Output the [x, y] coordinate of the center of the cell containing the given text.  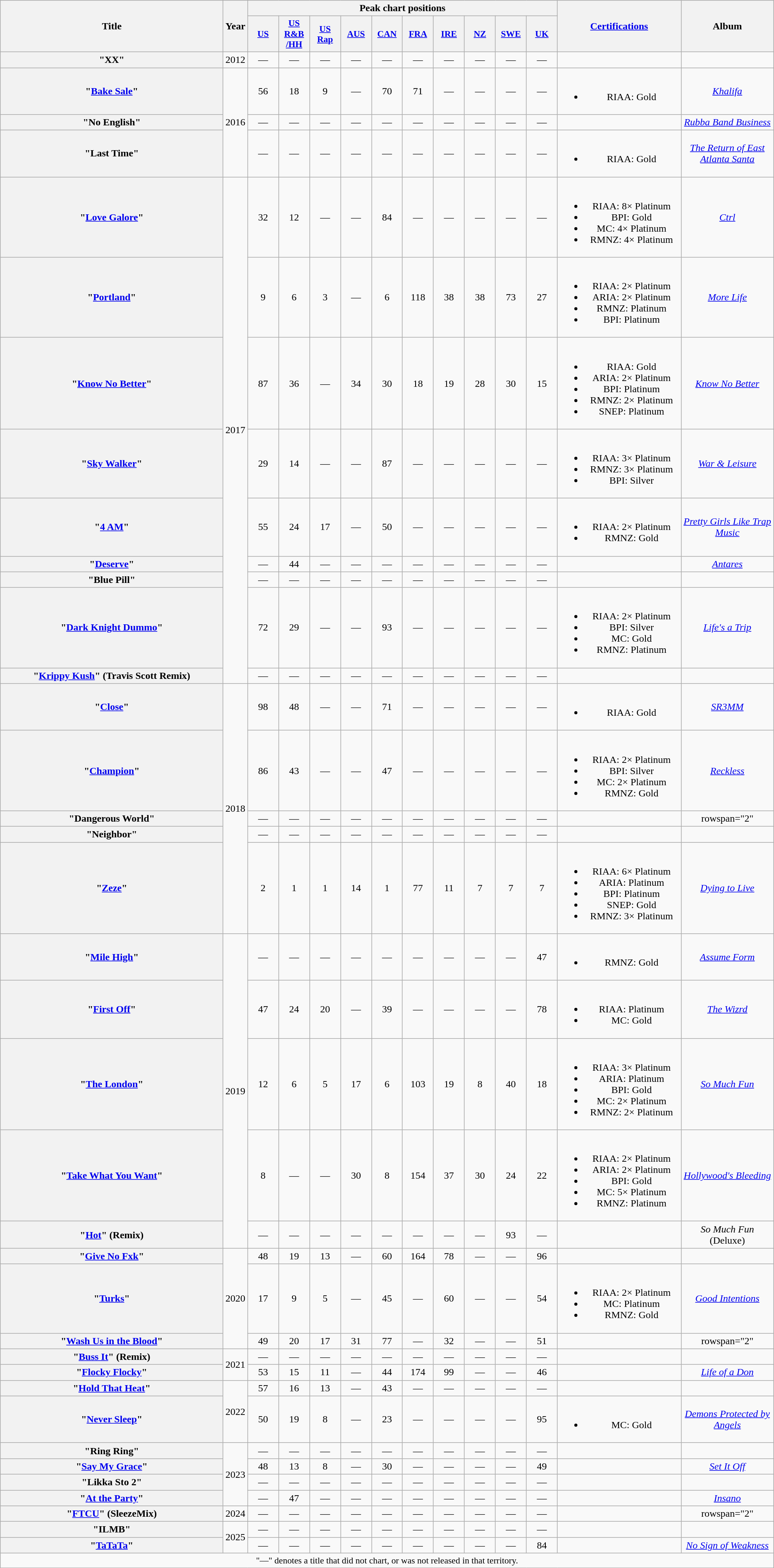
RIAA: 3× PlatinumRMNZ: 3× PlatinumBPI: Silver [619, 463]
RIAA: 2× PlatinumARIA: 2× PlatinumRMNZ: PlatinumBPI: Platinum [619, 297]
RIAA: 2× PlatinumARIA: 2× PlatinumBPI: GoldMC: 5× PlatinumRMNZ: Platinum [619, 1176]
Title [112, 26]
"The London" [112, 1084]
23 [387, 1419]
96 [542, 1256]
"Deserve" [112, 564]
22 [542, 1176]
"Buss It" (Remix) [112, 1357]
Reckless [727, 770]
"Sky Walker" [112, 463]
2019 [236, 1091]
"Krippy Kush" (Travis Scott Remix) [112, 676]
"4 AM" [112, 527]
2018 [236, 808]
The Return of East Atlanta Santa [727, 154]
"Zeze" [112, 888]
"Wash Us in the Blood" [112, 1341]
"TaTaTa" [112, 1545]
36 [294, 383]
RIAA: 2× PlatinumBPI: SilverMC: 2× PlatinumRMNZ: Gold [619, 770]
"Take What You Want" [112, 1176]
73 [511, 297]
2021 [236, 1364]
"Neighbor" [112, 834]
Ctrl [727, 217]
Khalifa [727, 91]
Good Intentions [727, 1298]
"Know No Better" [112, 383]
So Much Fun [727, 1084]
SWE [511, 34]
RMNZ: Gold [619, 957]
Pretty Girls Like Trap Music [727, 527]
34 [356, 383]
"Champion" [112, 770]
Insano [727, 1498]
Peak chart positions [403, 8]
27 [542, 297]
"First Off" [112, 1009]
164 [418, 1256]
"Dark Knight Dummo" [112, 628]
45 [387, 1298]
"ILMB" [112, 1530]
118 [418, 297]
"Say My Grace" [112, 1466]
"No English" [112, 122]
Antares [727, 564]
US [263, 34]
"XX" [112, 60]
Life of a Don [727, 1372]
Year [236, 26]
"Hot" (Remix) [112, 1235]
"FTCU" (SleezeMix) [112, 1514]
Certifications [619, 26]
"Bake Sale" [112, 91]
55 [263, 527]
"Close" [112, 707]
AUS [356, 34]
SR3MM [727, 707]
98 [263, 707]
Assume Form [727, 957]
Dying to Live [727, 888]
54 [542, 1298]
"Give No Fxk" [112, 1256]
103 [418, 1084]
"Hold That Heat" [112, 1388]
"Love Galore" [112, 217]
War & Leisure [727, 463]
2 [263, 888]
2016 [236, 122]
154 [418, 1176]
"Likka Sto 2" [112, 1482]
RIAA: GoldARIA: 2× PlatinumBPI: PlatinumRMNZ: 2× PlatinumSNEP: Platinum [619, 383]
3 [325, 297]
2020 [236, 1298]
86 [263, 770]
37 [449, 1176]
"Never Sleep" [112, 1419]
RIAA: 6× PlatinumARIA: PlatinumBPI: PlatinumSNEP: GoldRMNZ: 3× Platinum [619, 888]
MC: Gold [619, 1419]
More Life [727, 297]
2025 [236, 1537]
No Sign of Weakness [727, 1545]
Album [727, 26]
"Turks" [112, 1298]
RIAA: 3× PlatinumARIA: PlatinumBPI: GoldMC: 2× PlatinumRMNZ: 2× Platinum [619, 1084]
RIAA: 2× PlatinumBPI: SilverMC: GoldRMNZ: Platinum [619, 628]
Demons Protected by Angels [727, 1419]
39 [387, 1009]
RIAA: 2× PlatinumMC: PlatinumRMNZ: Gold [619, 1298]
2023 [236, 1474]
40 [511, 1084]
51 [542, 1341]
46 [542, 1372]
US Rap [325, 34]
95 [542, 1419]
53 [263, 1372]
"Flocky Flocky" [112, 1372]
"Portland" [112, 297]
RIAA: 2× PlatinumRMNZ: Gold [619, 527]
28 [480, 383]
99 [449, 1372]
RIAA: 8× PlatinumBPI: GoldMC: 4× PlatinumRMNZ: 4× Platinum [619, 217]
"Dangerous World" [112, 818]
"—" denotes a title that did not chart, or was not released in that territory. [387, 1561]
"Mile High" [112, 957]
16 [294, 1388]
70 [387, 91]
NZ [480, 34]
Life's a Trip [727, 628]
2022 [236, 1412]
2012 [236, 60]
174 [418, 1372]
The Wizrd [727, 1009]
RIAA: PlatinumMC: Gold [619, 1009]
"Last Time" [112, 154]
31 [356, 1341]
FRA [418, 34]
"Blue Pill" [112, 580]
"At the Party" [112, 1498]
"Ring Ring" [112, 1451]
CAN [387, 34]
USR&B/HH [294, 34]
72 [263, 628]
UK [542, 34]
Hollywood's Bleeding [727, 1176]
2024 [236, 1514]
So Much Fun (Deluxe) [727, 1235]
Rubba Band Business [727, 122]
2017 [236, 430]
Know No Better [727, 383]
Set It Off [727, 1466]
IRE [449, 34]
57 [263, 1388]
56 [263, 91]
